Find where the given text appears and provide that cell's center as [x, y] coordinate. 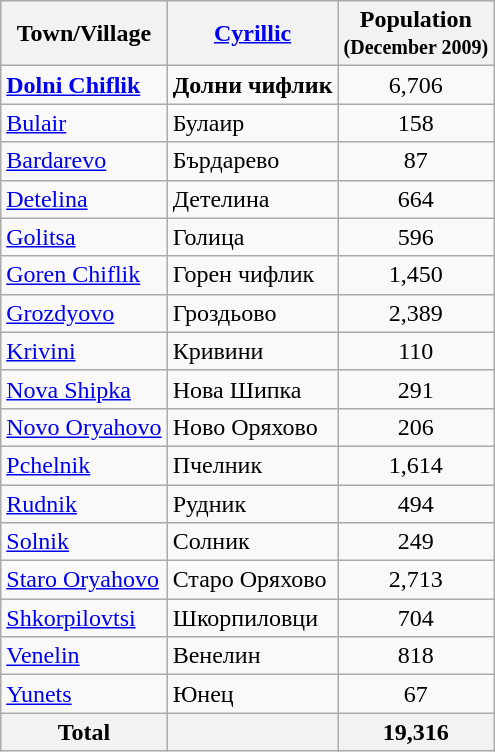
Ново Оряхово [252, 427]
6,706 [416, 85]
Старо Оряхово [252, 580]
Solnik [84, 542]
Yunets [84, 694]
Bardarevo [84, 161]
Кривини [252, 351]
Grozdyovo [84, 313]
1,614 [416, 465]
Пчелник [252, 465]
Детелина [252, 199]
704 [416, 618]
Долни чифлик [252, 85]
Venelin [84, 656]
Бърдарево [252, 161]
Голица [252, 237]
158 [416, 123]
110 [416, 351]
Golitsa [84, 237]
Шкорпиловци [252, 618]
Булаир [252, 123]
Goren Chiflik [84, 275]
Pchelnik [84, 465]
Shkorpilovtsi [84, 618]
818 [416, 656]
249 [416, 542]
Rudnik [84, 503]
Staro Oryahovo [84, 580]
1,450 [416, 275]
Рудник [252, 503]
Population(December 2009) [416, 34]
664 [416, 199]
291 [416, 389]
Нова Шипка [252, 389]
Гроздьово [252, 313]
19,316 [416, 732]
Юнец [252, 694]
494 [416, 503]
Dolni Chiflik [84, 85]
Горен чифлик [252, 275]
2,713 [416, 580]
596 [416, 237]
Венелин [252, 656]
Novo Oryahovo [84, 427]
Town/Village [84, 34]
87 [416, 161]
Detelina [84, 199]
Total [84, 732]
Солник [252, 542]
Bulair [84, 123]
67 [416, 694]
206 [416, 427]
Nova Shipka [84, 389]
Cyrillic [252, 34]
2,389 [416, 313]
Krivini [84, 351]
